Identify which cell holds the provided text, then report its [X, Y] central coordinate. 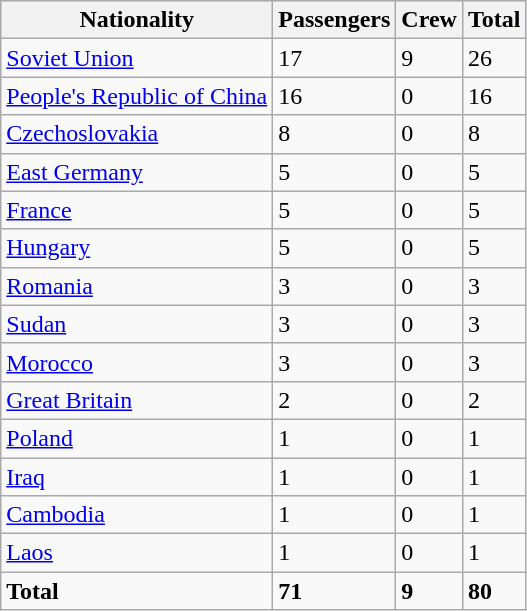
Crew [430, 20]
East Germany [137, 172]
Soviet Union [137, 58]
26 [494, 58]
Hungary [137, 248]
France [137, 210]
Iraq [137, 477]
Czechoslovakia [137, 134]
71 [334, 591]
17 [334, 58]
Great Britain [137, 400]
Laos [137, 553]
Romania [137, 286]
80 [494, 591]
Sudan [137, 324]
Cambodia [137, 515]
Morocco [137, 362]
People's Republic of China [137, 96]
Passengers [334, 20]
Nationality [137, 20]
Poland [137, 438]
